Extract the [x, y] coordinate from the center of the cell holding the provided text.  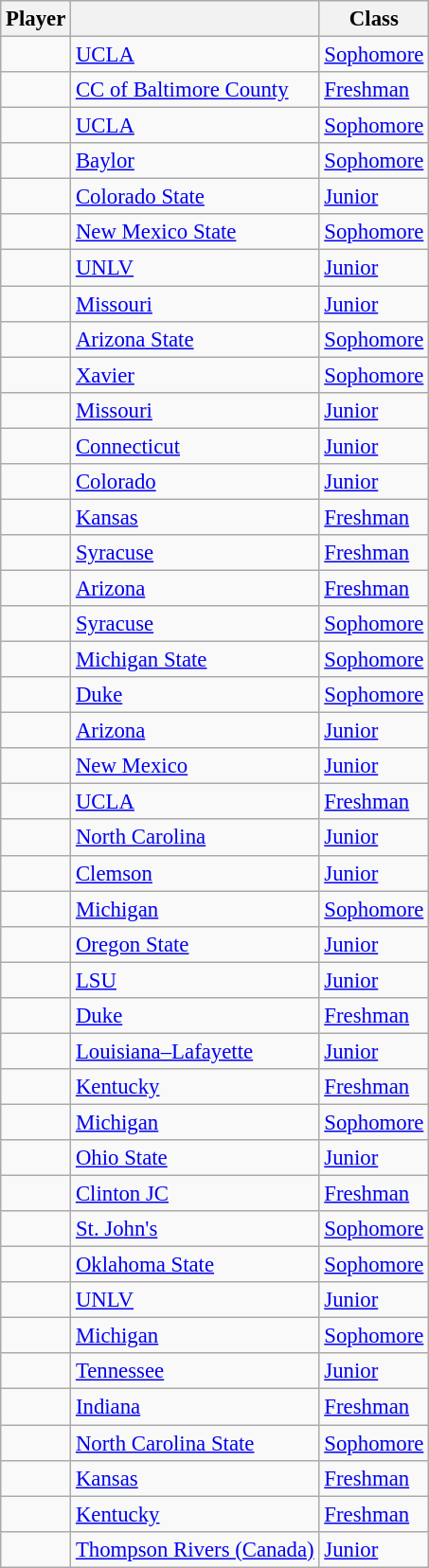
St. John's [195, 1229]
Colorado [195, 482]
New Mexico [195, 766]
Ohio State [195, 1158]
Clinton JC [195, 1194]
Connecticut [195, 446]
Baylor [195, 161]
CC of Baltimore County [195, 90]
Class [374, 19]
Michigan State [195, 660]
North Carolina [195, 838]
Clemson [195, 873]
Louisiana–Lafayette [195, 1051]
New Mexico State [195, 232]
Arizona State [195, 339]
Oklahoma State [195, 1265]
Oregon State [195, 944]
Colorado State [195, 197]
Thompson Rivers (Canada) [195, 1549]
Tennessee [195, 1372]
Indiana [195, 1407]
Player [36, 19]
Xavier [195, 375]
North Carolina State [195, 1443]
LSU [195, 980]
